Detect which cell encompasses the target text, then output its [X, Y] center coordinate. 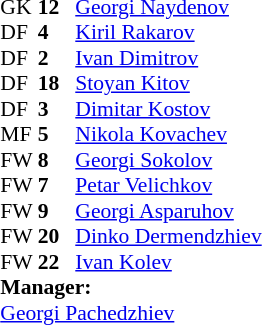
MF [19, 135]
Nikola Kovachev [168, 135]
Kiril Rakarov [168, 33]
4 [57, 33]
3 [57, 109]
9 [57, 211]
Stoyan Kitov [168, 83]
Ivan Kolev [168, 262]
20 [57, 237]
18 [57, 83]
Georgi Sokolov [168, 160]
8 [57, 160]
Georgi Asparuhov [168, 211]
Petar Velichkov [168, 185]
Manager: [130, 287]
5 [57, 135]
Ivan Dimitrov [168, 58]
2 [57, 58]
Dinko Dermendzhiev [168, 237]
22 [57, 262]
7 [57, 185]
Dimitar Kostov [168, 109]
